Find where the given text appears and provide that cell's center as [x, y] coordinate. 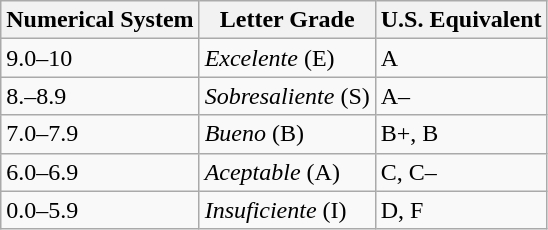
B+, B [461, 134]
Letter Grade [287, 20]
6.0–6.9 [100, 172]
Bueno (B) [287, 134]
8.–8.9 [100, 96]
C, C– [461, 172]
U.S. Equivalent [461, 20]
Numerical System [100, 20]
Sobresaliente (S) [287, 96]
7.0–7.9 [100, 134]
Insuficiente (I) [287, 210]
Aceptable (A) [287, 172]
D, F [461, 210]
9.0–10 [100, 58]
0.0–5.9 [100, 210]
A– [461, 96]
Excelente (E) [287, 58]
A [461, 58]
